Search for the cell housing the specified text and yield its (x, y) center coordinate. 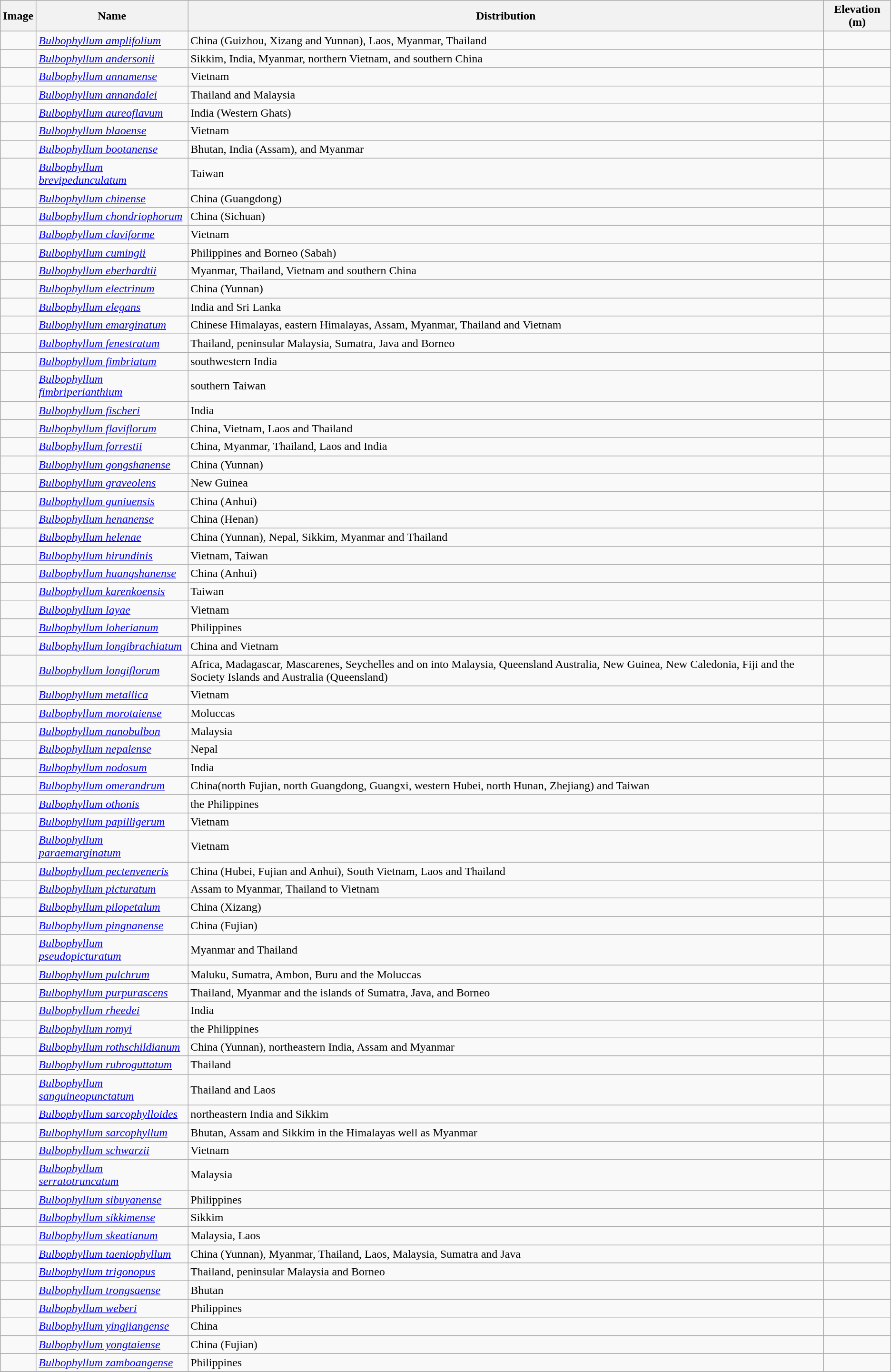
Thailand (506, 1065)
Bulbophyllum morotaiense (112, 713)
China (Henan) (506, 519)
China (Hubei, Fujian and Anhui), South Vietnam, Laos and Thailand (506, 871)
Bulbophyllum huangshanense (112, 574)
Myanmar, Thailand, Vietnam and southern China (506, 271)
New Guinea (506, 483)
Moluccas (506, 713)
Bulbophyllum pulchrum (112, 974)
Bulbophyllum nanobulbon (112, 731)
Assam to Myanmar, Thailand to Vietnam (506, 889)
Bulbophyllum layae (112, 610)
Bulbophyllum longiflorum (112, 670)
Bulbophyllum amplifolium (112, 40)
northeastern India and Sikkim (506, 1114)
Bulbophyllum gongshanense (112, 465)
Thailand and Laos (506, 1089)
China (Yunnan), Nepal, Sikkim, Myanmar and Thailand (506, 537)
Bulbophyllum rothschildianum (112, 1047)
Bulbophyllum cumingii (112, 253)
Thailand, peninsular Malaysia and Borneo (506, 1272)
China (Xizang) (506, 907)
Bulbophyllum romyi (112, 1029)
Bulbophyllum serratotruncatum (112, 1175)
Sikkim (506, 1218)
Chinese Himalayas, eastern Himalayas, Assam, Myanmar, Thailand and Vietnam (506, 325)
Bulbophyllum papilligerum (112, 822)
Bulbophyllum annamense (112, 77)
Bulbophyllum yingjiangense (112, 1326)
Elevation (m) (858, 16)
Bulbophyllum schwarzii (112, 1150)
southern Taiwan (506, 386)
China(north Fujian, north Guangdong, Guangxi, western Hubei, north Hunan, Zhejiang) and Taiwan (506, 785)
Bulbophyllum aureoflavum (112, 113)
Bulbophyllum taeniophyllum (112, 1254)
China (Guizhou, Xizang and Yunnan), Laos, Myanmar, Thailand (506, 40)
Bhutan, Assam and Sikkim in the Himalayas well as Myanmar (506, 1132)
Bulbophyllum fischeri (112, 410)
Bulbophyllum sikkimense (112, 1218)
Bulbophyllum paraemarginatum (112, 846)
Bulbophyllum graveolens (112, 483)
Bulbophyllum othonis (112, 804)
Bulbophyllum elegans (112, 307)
Bulbophyllum trigonopus (112, 1272)
Bulbophyllum yongtaiense (112, 1344)
Bulbophyllum karenkoensis (112, 592)
Thailand, Myanmar and the islands of Sumatra, Java, and Borneo (506, 993)
Bulbophyllum guniuensis (112, 501)
Thailand and Malaysia (506, 95)
Bulbophyllum picturatum (112, 889)
Nepal (506, 749)
Bulbophyllum chondriophorum (112, 216)
Bulbophyllum rheedei (112, 1011)
Bulbophyllum hirundinis (112, 556)
Bulbophyllum sanguineopunctatum (112, 1089)
southwestern India (506, 361)
Bulbophyllum nepalense (112, 749)
Distribution (506, 16)
China (Sichuan) (506, 216)
Bulbophyllum longibrachiatum (112, 646)
Philippines and Borneo (Sabah) (506, 253)
Malaysia, Laos (506, 1236)
Bulbophyllum andersonii (112, 59)
Bulbophyllum fimbriperianthium (112, 386)
Bulbophyllum purpurascens (112, 993)
China (506, 1326)
Bulbophyllum nodosum (112, 767)
Bulbophyllum claviforme (112, 234)
Bulbophyllum pseudopicturatum (112, 950)
Bulbophyllum metallica (112, 695)
India (Western Ghats) (506, 113)
China, Vietnam, Laos and Thailand (506, 428)
Vietnam, Taiwan (506, 556)
Bulbophyllum trongsaense (112, 1290)
Bulbophyllum flaviflorum (112, 428)
Bulbophyllum skeatianum (112, 1236)
Bulbophyllum emarginatum (112, 325)
Bulbophyllum sarcophylloides (112, 1114)
China and Vietnam (506, 646)
China (Yunnan), northeastern India, Assam and Myanmar (506, 1047)
Bulbophyllum pectenveneris (112, 871)
Bulbophyllum omerandrum (112, 785)
Maluku, Sumatra, Ambon, Buru and the Moluccas (506, 974)
China (Guangdong) (506, 198)
Bulbophyllum pilopetalum (112, 907)
Image (18, 16)
Bulbophyllum rubroguttatum (112, 1065)
Bulbophyllum fimbriatum (112, 361)
Bulbophyllum pingnanense (112, 925)
Name (112, 16)
Bulbophyllum henanense (112, 519)
Myanmar and Thailand (506, 950)
Bulbophyllum sibuyanense (112, 1199)
Bhutan (506, 1290)
Bulbophyllum brevipedunculatum (112, 173)
Bulbophyllum eberhardtii (112, 271)
Bhutan, India (Assam), and Myanmar (506, 149)
Bulbophyllum fenestratum (112, 343)
Bulbophyllum blaoense (112, 131)
India and Sri Lanka (506, 307)
Bulbophyllum chinense (112, 198)
Bulbophyllum zamboangense (112, 1362)
Bulbophyllum electrinum (112, 289)
Bulbophyllum weberi (112, 1308)
Bulbophyllum sarcophyllum (112, 1132)
Bulbophyllum helenae (112, 537)
Bulbophyllum annandalei (112, 95)
Sikkim, India, Myanmar, northern Vietnam, and southern China (506, 59)
Bulbophyllum bootanense (112, 149)
Bulbophyllum forrestii (112, 447)
China (Yunnan), Myanmar, Thailand, Laos, Malaysia, Sumatra and Java (506, 1254)
China, Myanmar, Thailand, Laos and India (506, 447)
Bulbophyllum loherianum (112, 628)
Thailand, peninsular Malaysia, Sumatra, Java and Borneo (506, 343)
